Detect which cell encompasses the target text, then output its (x, y) center coordinate. 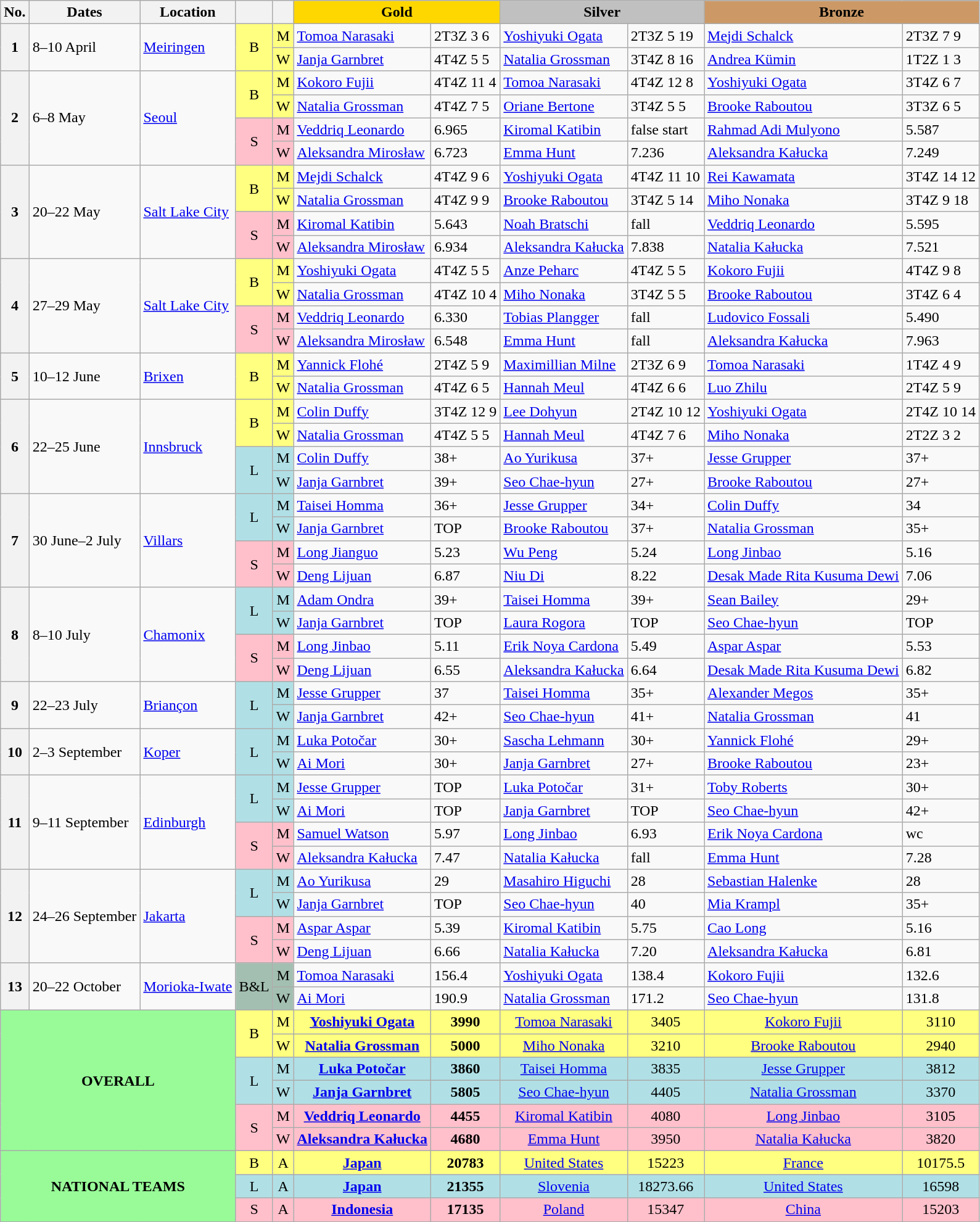
6.548 (465, 341)
34 (941, 505)
6 (15, 447)
2 (15, 118)
4T4Z 9 9 (465, 200)
B&L (254, 986)
6.64 (665, 669)
Toby Roberts (804, 787)
Jakarta (187, 916)
OVERALL (118, 1080)
1T4Z 4 9 (941, 365)
5.23 (465, 552)
38+ (465, 458)
4T4Z 9 6 (465, 176)
Chamonix (187, 634)
3T3Z 6 5 (941, 106)
Wu Peng (564, 552)
36+ (465, 505)
7.838 (665, 247)
5 (15, 376)
3 (15, 212)
Dates (84, 12)
10175.5 (941, 1163)
5.643 (465, 223)
2–3 September (84, 752)
3210 (665, 1046)
7.521 (941, 247)
4T4Z 7 6 (665, 435)
China (804, 1210)
wc (941, 834)
Morioka-Iwate (187, 986)
6.82 (941, 669)
131.8 (941, 998)
7.236 (665, 153)
30 June–2 July (84, 540)
8.22 (665, 576)
Cao Long (804, 928)
2T3Z 5 19 (665, 36)
Briançon (187, 705)
4T4Z 6 5 (465, 388)
3105 (941, 1116)
Location (187, 12)
37 (465, 693)
5.490 (941, 318)
Meiringen (187, 47)
Noah Bratschi (564, 223)
Sebastian Halenke (804, 881)
23+ (941, 764)
1 (15, 47)
22–25 June (84, 447)
Long Jianguo (362, 552)
Rahmad Adi Mulyono (804, 130)
5.24 (665, 552)
20783 (465, 1163)
Samuel Watson (362, 834)
41 (941, 717)
6.55 (465, 669)
5805 (465, 1092)
190.9 (465, 998)
3T4Z 5 14 (665, 200)
9–11 September (84, 822)
3T4Z 12 9 (465, 411)
2940 (941, 1046)
3T4Z 9 18 (941, 200)
7.249 (941, 153)
2T4Z 10 14 (941, 411)
7 (15, 540)
4080 (665, 1116)
3990 (465, 1022)
40 (665, 904)
3950 (665, 1139)
2T3Z 6 9 (665, 365)
12 (15, 916)
3T4Z 6 7 (941, 83)
9 (15, 705)
3860 (465, 1069)
Gold (397, 12)
No. (15, 12)
10–12 June (84, 376)
1T2Z 1 3 (941, 59)
31+ (665, 787)
Alexander Megos (804, 693)
6.93 (665, 834)
Edinburgh (187, 822)
15223 (665, 1163)
Sean Bailey (804, 599)
132.6 (941, 975)
Slovenia (564, 1186)
24–26 September (84, 916)
15347 (665, 1210)
3T4Z 14 12 (941, 176)
Bronze (842, 12)
3110 (941, 1022)
Andrea Kümin (804, 59)
Ludovico Fossali (804, 318)
5.11 (465, 646)
8–10 July (84, 634)
5000 (465, 1046)
171.2 (665, 998)
138.4 (665, 975)
Adam Ondra (362, 599)
6.330 (465, 318)
Sascha Lehmann (564, 740)
Poland (564, 1210)
22–23 July (84, 705)
3370 (941, 1092)
4 (15, 305)
Tobias Plangger (564, 318)
NATIONAL TEAMS (118, 1186)
7.06 (941, 576)
Koper (187, 752)
4T4Z 12 8 (665, 83)
Oriane Bertone (564, 106)
Seoul (187, 118)
4T4Z 6 6 (665, 388)
5.75 (665, 928)
11 (15, 822)
7.28 (941, 857)
5.587 (941, 130)
3835 (665, 1069)
Silver (602, 12)
France (804, 1163)
6.87 (465, 576)
5.49 (665, 646)
5.97 (465, 834)
Lee Dohyun (564, 411)
34+ (665, 505)
7.47 (465, 857)
Innsbruck (187, 447)
6.81 (941, 951)
7.20 (665, 951)
15203 (941, 1210)
3T4Z 8 16 (665, 59)
Maximillian Milne (564, 365)
4T4Z 7 5 (465, 106)
7.963 (941, 341)
Laura Rogora (564, 622)
false start (665, 130)
17135 (465, 1210)
Masahiro Higuchi (564, 881)
5.39 (465, 928)
Brixen (187, 376)
6.723 (465, 153)
5.53 (941, 646)
3405 (665, 1022)
20–22 October (84, 986)
20–22 May (84, 212)
4T4Z 11 4 (465, 83)
10 (15, 752)
16598 (941, 1186)
3812 (941, 1069)
8 (15, 634)
13 (15, 986)
2T3Z 3 6 (465, 36)
2T2Z 3 2 (941, 435)
Indonesia (362, 1210)
4405 (665, 1092)
Rei Kawamata (804, 176)
Niu Di (564, 576)
6.66 (465, 951)
3T4Z 6 4 (941, 294)
5.595 (941, 223)
3820 (941, 1139)
4680 (465, 1139)
Luo Zhilu (804, 388)
4T4Z 9 8 (941, 270)
29 (465, 881)
4T4Z 10 4 (465, 294)
6.965 (465, 130)
Mia Krampl (804, 904)
Anze Peharc (564, 270)
4T4Z 11 10 (665, 176)
8–10 April (84, 47)
41+ (665, 717)
21355 (465, 1186)
156.4 (465, 975)
6.934 (465, 247)
4455 (465, 1116)
27–29 May (84, 305)
18273.66 (665, 1186)
2T4Z 10 12 (665, 411)
Villars (187, 540)
2T3Z 7 9 (941, 36)
6–8 May (84, 118)
